Find where the given text appears and provide that cell's center as (x, y) coordinate. 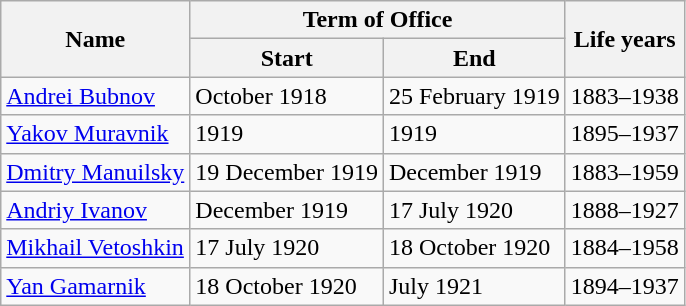
Yan Gamarnik (96, 286)
Yakov Muravnik (96, 134)
Andrei Bubnov (96, 96)
July 1921 (474, 286)
Name (96, 39)
October 1918 (287, 96)
Andriy Ivanov (96, 210)
Start (287, 58)
19 December 1919 (287, 172)
Mikhail Vetoshkin (96, 248)
Life years (624, 39)
1883–1938 (624, 96)
Term of Office (378, 20)
1894–1937 (624, 286)
25 February 1919 (474, 96)
End (474, 58)
1895–1937 (624, 134)
1884–1958 (624, 248)
1888–1927 (624, 210)
1883–1959 (624, 172)
Dmitry Manuilsky (96, 172)
